Scan for the cell matching the given text and deliver its (x, y) coordinate at center. 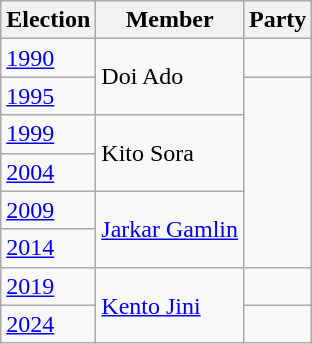
1995 (48, 96)
2024 (48, 324)
Kento Jini (170, 305)
Doi Ado (170, 77)
Member (170, 20)
1999 (48, 134)
Election (48, 20)
Party (277, 20)
Kito Sora (170, 153)
2019 (48, 286)
2009 (48, 210)
1990 (48, 58)
2004 (48, 172)
2014 (48, 248)
Jarkar Gamlin (170, 229)
